Find where the given text appears and provide that cell's center as [x, y] coordinate. 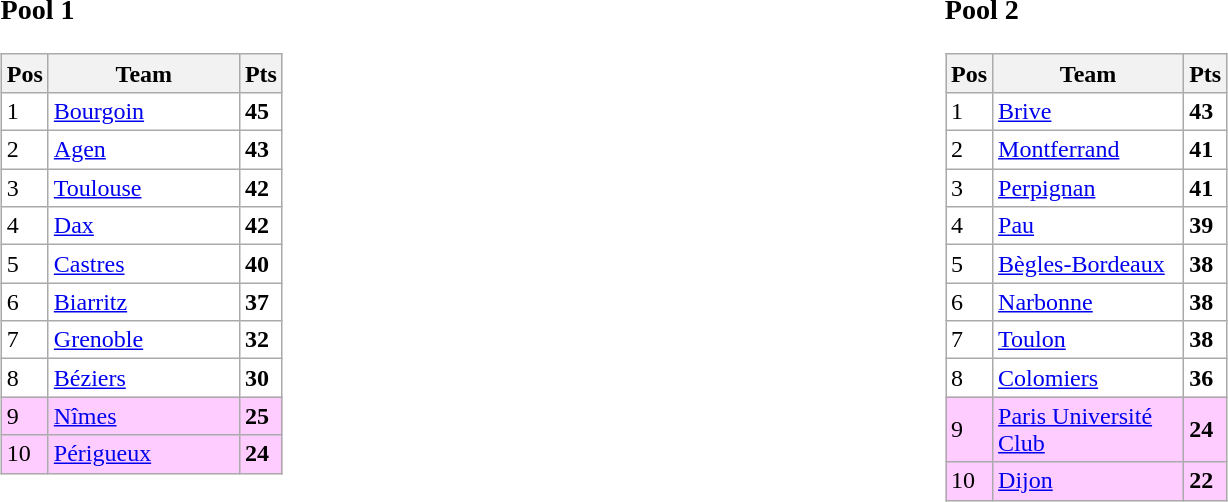
22 [1206, 481]
Colomiers [1088, 378]
Bourgoin [144, 111]
Brive [1088, 111]
Paris Université Club [1088, 430]
36 [1206, 378]
Pau [1088, 226]
39 [1206, 226]
Périgueux [144, 454]
Castres [144, 264]
Nîmes [144, 416]
Toulon [1088, 340]
Toulouse [144, 188]
Agen [144, 150]
30 [260, 378]
Béziers [144, 378]
25 [260, 416]
32 [260, 340]
45 [260, 111]
Grenoble [144, 340]
37 [260, 302]
Montferrand [1088, 150]
Biarritz [144, 302]
Dijon [1088, 481]
Bègles-Bordeaux [1088, 264]
Narbonne [1088, 302]
40 [260, 264]
Perpignan [1088, 188]
Dax [144, 226]
